Detect which cell encompasses the target text, then output its [x, y] center coordinate. 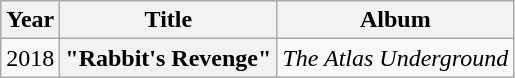
Title [168, 20]
"Rabbit's Revenge" [168, 58]
Album [396, 20]
The Atlas Underground [396, 58]
Year [30, 20]
2018 [30, 58]
